Locate the cell with the specified text and output its [x, y] center coordinate. 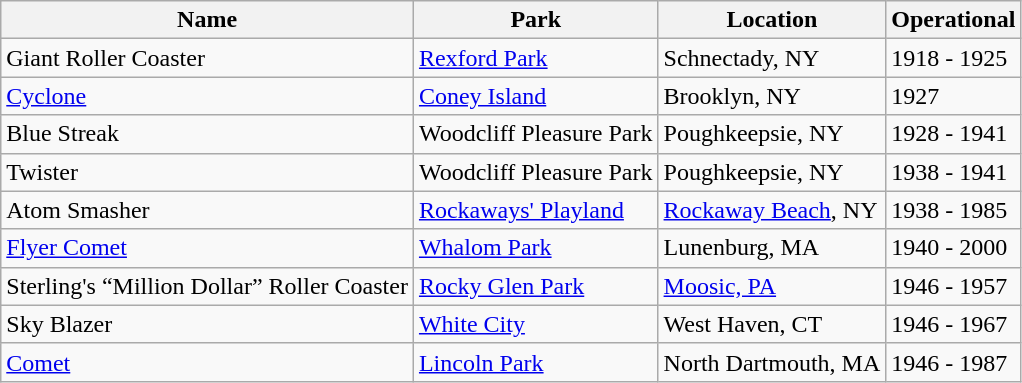
Rockaways' Playland [536, 210]
West Haven, CT [772, 324]
Lunenburg, MA [772, 248]
1946 - 1957 [954, 286]
Operational [954, 20]
Cyclone [208, 96]
Rockaway Beach, NY [772, 210]
Park [536, 20]
Flyer Comet [208, 248]
Brooklyn, NY [772, 96]
1946 - 1967 [954, 324]
1938 - 1985 [954, 210]
1940 - 2000 [954, 248]
Schnectady, NY [772, 58]
Sky Blazer [208, 324]
Comet [208, 362]
Atom Smasher [208, 210]
Rocky Glen Park [536, 286]
1938 - 1941 [954, 172]
Blue Streak [208, 134]
1927 [954, 96]
Rexford Park [536, 58]
1918 - 1925 [954, 58]
1946 - 1987 [954, 362]
Location [772, 20]
Moosic, PA [772, 286]
Name [208, 20]
1928 - 1941 [954, 134]
Coney Island [536, 96]
Whalom Park [536, 248]
Lincoln Park [536, 362]
White City [536, 324]
North Dartmouth, MA [772, 362]
Twister [208, 172]
Sterling's “Million Dollar” Roller Coaster [208, 286]
Giant Roller Coaster [208, 58]
